Determine the [X, Y] coordinate at the center of the cell enclosing the given text.  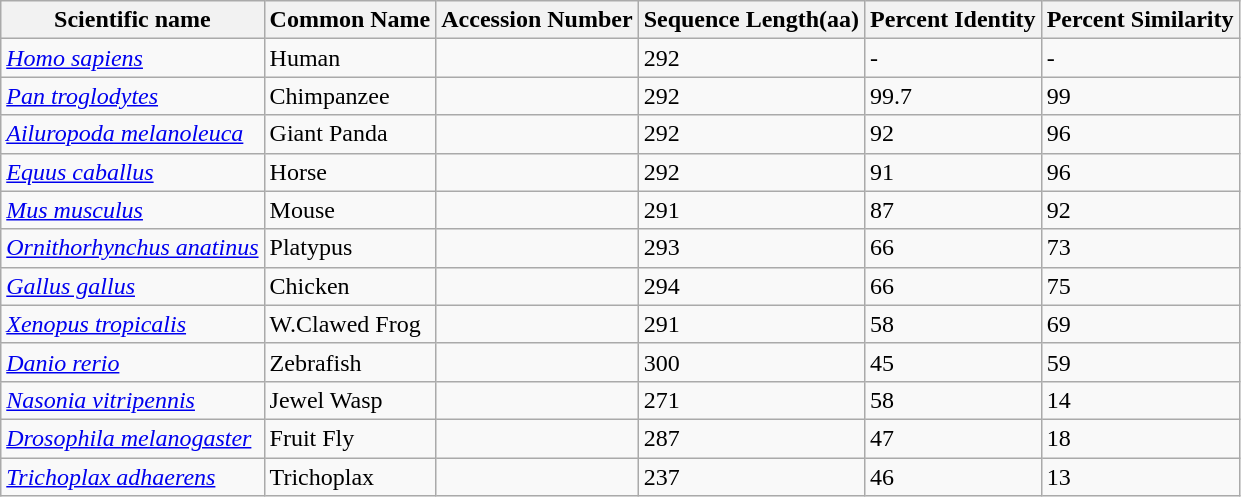
Mus musculus [132, 210]
237 [751, 477]
Chimpanzee [350, 96]
Percent Similarity [1140, 20]
Common Name [350, 20]
287 [751, 438]
Nasonia vitripennis [132, 400]
Chicken [350, 286]
Percent Identity [954, 20]
Mouse [350, 210]
Ornithorhynchus anatinus [132, 248]
Ailuropoda melanoleuca [132, 134]
99.7 [954, 96]
293 [751, 248]
Zebrafish [350, 362]
Pan troglodytes [132, 96]
47 [954, 438]
Drosophila melanogaster [132, 438]
14 [1140, 400]
45 [954, 362]
Sequence Length(aa) [751, 20]
Danio rerio [132, 362]
300 [751, 362]
Fruit Fly [350, 438]
73 [1140, 248]
99 [1140, 96]
Trichoplax [350, 477]
271 [751, 400]
Xenopus tropicalis [132, 324]
Gallus gallus [132, 286]
Platypus [350, 248]
Giant Panda [350, 134]
Human [350, 58]
91 [954, 172]
Equus caballus [132, 172]
75 [1140, 286]
Scientific name [132, 20]
Homo sapiens [132, 58]
13 [1140, 477]
Accession Number [537, 20]
69 [1140, 324]
Horse [350, 172]
46 [954, 477]
W.Clawed Frog [350, 324]
Jewel Wasp [350, 400]
59 [1140, 362]
Trichoplax adhaerens [132, 477]
18 [1140, 438]
294 [751, 286]
87 [954, 210]
